Return the (x, y) coordinate for the center point of the cell that contains the specified text.  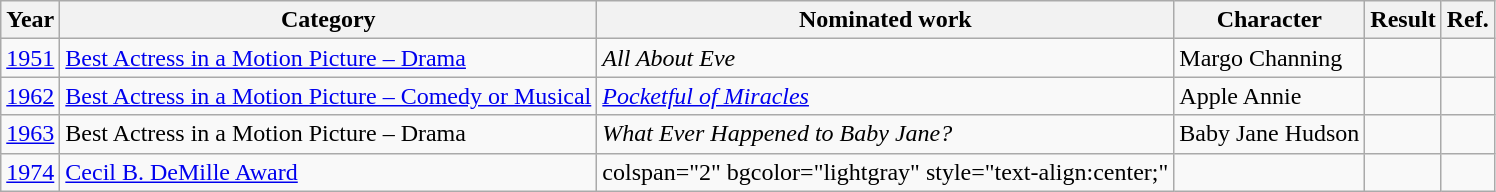
Category (328, 20)
What Ever Happened to Baby Jane? (886, 134)
All About Eve (886, 58)
Baby Jane Hudson (1270, 134)
Margo Channing (1270, 58)
colspan="2" bgcolor="lightgray" style="text-align:center;" (886, 172)
Apple Annie (1270, 96)
Pocketful of Miracles (886, 96)
Result (1403, 20)
Character (1270, 20)
Nominated work (886, 20)
1963 (30, 134)
1974 (30, 172)
1962 (30, 96)
Ref. (1468, 20)
1951 (30, 58)
Best Actress in a Motion Picture – Comedy or Musical (328, 96)
Year (30, 20)
Cecil B. DeMille Award (328, 172)
